Provide the (x, y) coordinate of the cell's center where the given text is located.  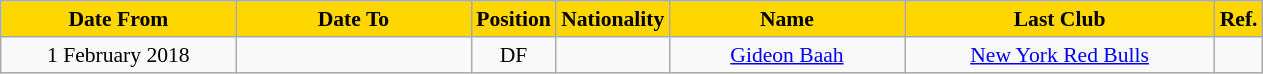
1 February 2018 (118, 55)
Last Club (1060, 19)
DF (514, 55)
Nationality (612, 19)
Ref. (1239, 19)
Date To (354, 19)
New York Red Bulls (1060, 55)
Gideon Baah (786, 55)
Position (514, 19)
Date From (118, 19)
Name (786, 19)
